Detect which cell encompasses the target text, then output its (X, Y) center coordinate. 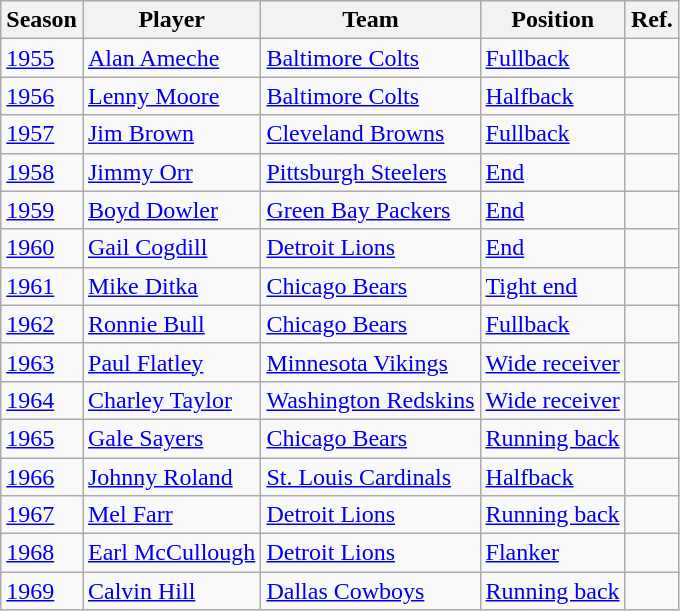
St. Louis Cardinals (370, 477)
Lenny Moore (171, 96)
1955 (42, 58)
Boyd Dowler (171, 210)
Jim Brown (171, 134)
1956 (42, 96)
Gale Sayers (171, 438)
Alan Ameche (171, 58)
Team (370, 20)
1969 (42, 591)
Calvin Hill (171, 591)
Dallas Cowboys (370, 591)
1964 (42, 400)
Paul Flatley (171, 362)
1959 (42, 210)
1963 (42, 362)
Johnny Roland (171, 477)
1966 (42, 477)
Cleveland Browns (370, 134)
Earl McCullough (171, 553)
Ref. (652, 20)
1960 (42, 248)
Charley Taylor (171, 400)
1968 (42, 553)
Position (552, 20)
1962 (42, 324)
Ronnie Bull (171, 324)
Tight end (552, 286)
Gail Cogdill (171, 248)
Washington Redskins (370, 400)
Mike Ditka (171, 286)
Flanker (552, 553)
1965 (42, 438)
Minnesota Vikings (370, 362)
Player (171, 20)
Green Bay Packers (370, 210)
Jimmy Orr (171, 172)
1961 (42, 286)
1958 (42, 172)
Season (42, 20)
1957 (42, 134)
Pittsburgh Steelers (370, 172)
1967 (42, 515)
Mel Farr (171, 515)
